Identify which cell holds the provided text, then report its (X, Y) central coordinate. 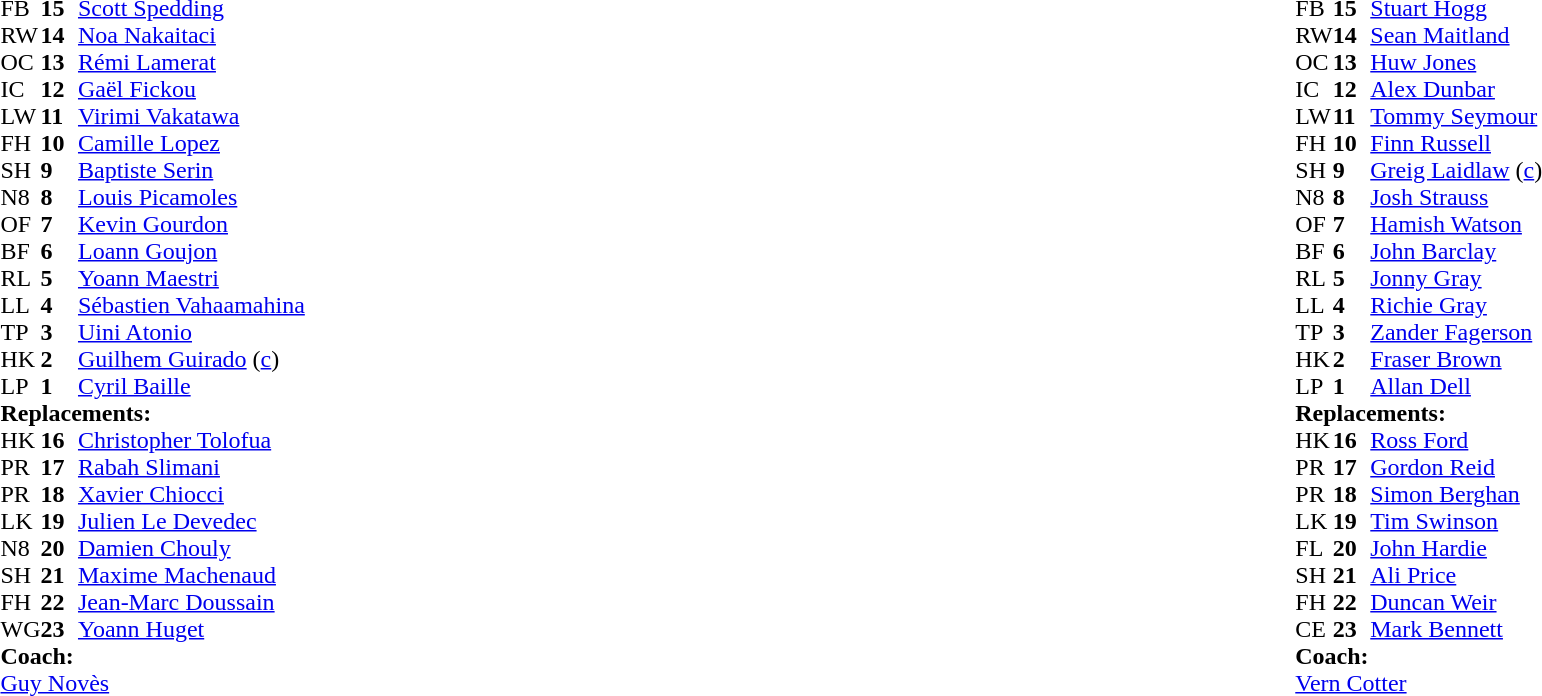
Jonny Gray (1456, 278)
Sébastien Vahaamahina (192, 306)
Virimi Vakatawa (192, 116)
Cyril Baille (192, 386)
Maxime Machenaud (192, 576)
Yoann Huget (192, 630)
Jean-Marc Doussain (192, 602)
Noa Nakaitaci (192, 36)
Allan Dell (1456, 386)
Huw Jones (1456, 62)
Greig Laidlaw (c) (1456, 170)
Finn Russell (1456, 144)
Rémi Lamerat (192, 62)
Josh Strauss (1456, 198)
Fraser Brown (1456, 360)
Richie Gray (1456, 306)
Loann Goujon (192, 252)
Kevin Gourdon (192, 224)
Gaël Fickou (192, 90)
Alex Dunbar (1456, 90)
Guilhem Guirado (c) (192, 360)
Ross Ford (1456, 440)
Yoann Maestri (192, 278)
Duncan Weir (1456, 602)
Uini Atonio (192, 332)
Damien Chouly (192, 548)
Mark Bennett (1456, 630)
WG (20, 630)
Hamish Watson (1456, 224)
Ali Price (1456, 576)
John Hardie (1456, 548)
Gordon Reid (1456, 468)
Rabah Slimani (192, 468)
Sean Maitland (1456, 36)
Camille Lopez (192, 144)
Xavier Chiocci (192, 494)
Tommy Seymour (1456, 116)
CE (1314, 630)
Louis Picamoles (192, 198)
FL (1314, 548)
Christopher Tolofua (192, 440)
Baptiste Serin (192, 170)
John Barclay (1456, 252)
Julien Le Devedec (192, 522)
Tim Swinson (1456, 522)
Simon Berghan (1456, 494)
Zander Fagerson (1456, 332)
